Identify which cell holds the provided text, then report its (X, Y) central coordinate. 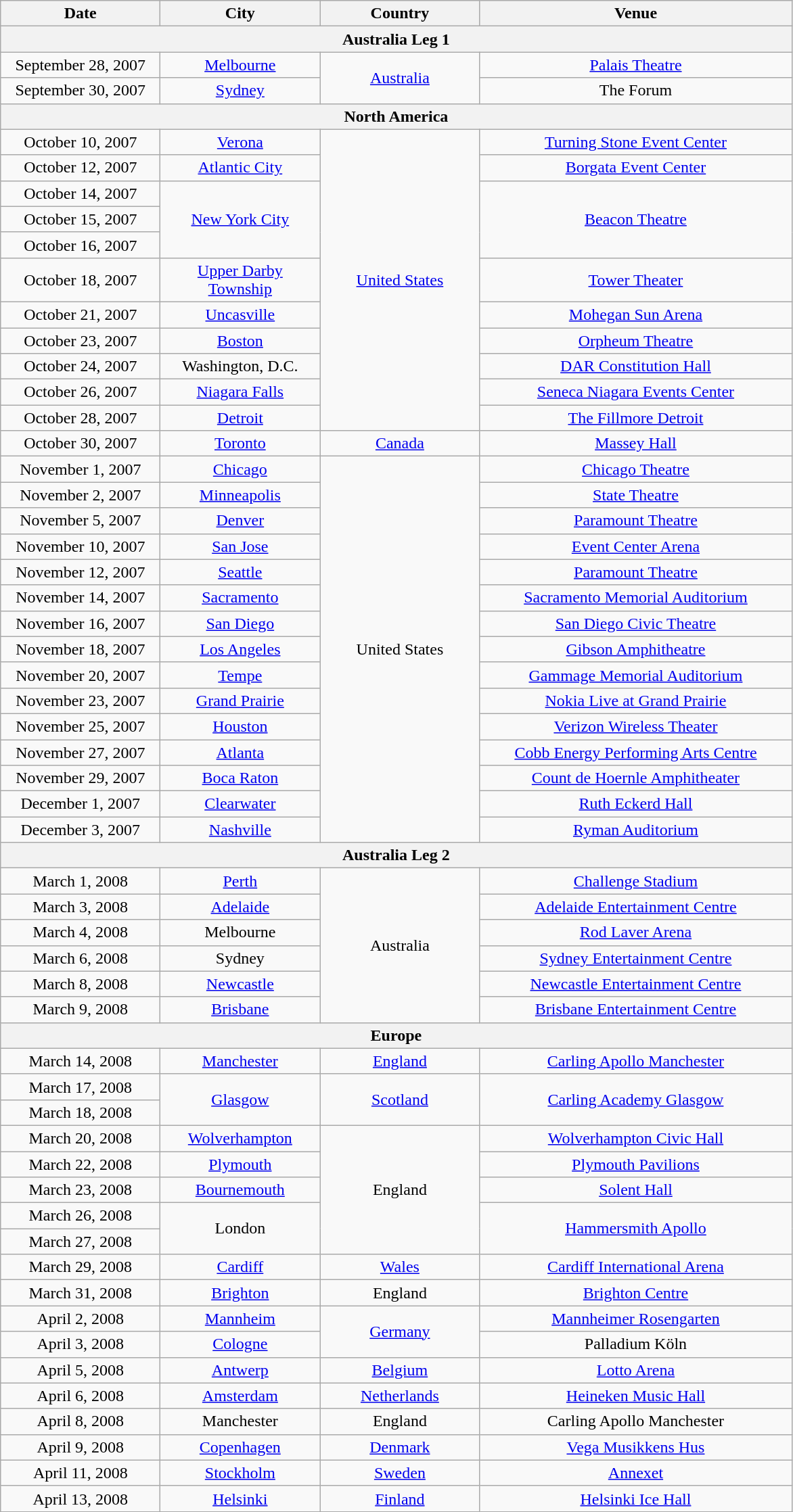
Atlantic City (240, 168)
Ryman Auditorium (636, 830)
Uncasville (240, 314)
September 28, 2007 (81, 65)
Mohegan Sun Arena (636, 314)
December 1, 2007 (81, 804)
Washington, D.C. (240, 367)
San Jose (240, 546)
April 11, 2008 (81, 1473)
April 8, 2008 (81, 1421)
Los Angeles (240, 649)
Sydney Entertainment Centre (636, 958)
March 22, 2008 (81, 1164)
Mannheim (240, 1319)
October 18, 2007 (81, 280)
Rod Laver Arena (636, 932)
Grand Prairie (240, 701)
Glasgow (240, 1100)
Newcastle Entertainment Centre (636, 984)
October 24, 2007 (81, 367)
Helsinki (240, 1498)
March 27, 2008 (81, 1242)
November 10, 2007 (81, 546)
Sacramento (240, 598)
April 9, 2008 (81, 1447)
October 10, 2007 (81, 142)
March 23, 2008 (81, 1190)
Lotto Arena (636, 1370)
Wales (400, 1267)
September 30, 2007 (81, 91)
March 3, 2008 (81, 907)
Nokia Live at Grand Prairie (636, 701)
Copenhagen (240, 1447)
April 13, 2008 (81, 1498)
Turning Stone Event Center (636, 142)
Annexet (636, 1473)
March 6, 2008 (81, 958)
Chicago Theatre (636, 469)
Verizon Wireless Theater (636, 726)
Tempe (240, 675)
Gammage Memorial Auditorium (636, 675)
March 9, 2008 (81, 1010)
Hammersmith Apollo (636, 1229)
Brighton (240, 1293)
Cologne (240, 1344)
North America (396, 116)
Houston (240, 726)
November 20, 2007 (81, 675)
Detroit (240, 418)
Brisbane (240, 1010)
Adelaide Entertainment Centre (636, 907)
Vega Musikkens Hus (636, 1447)
Belgium (400, 1370)
April 3, 2008 (81, 1344)
November 16, 2007 (81, 623)
Brisbane Entertainment Centre (636, 1010)
Event Center Arena (636, 546)
Atlanta (240, 753)
Denmark (400, 1447)
November 1, 2007 (81, 469)
Seattle (240, 572)
Perth (240, 881)
November 18, 2007 (81, 649)
Boston (240, 340)
November 12, 2007 (81, 572)
Bournemouth (240, 1190)
Australia Leg 1 (396, 39)
Plymouth (240, 1164)
Niagara Falls (240, 392)
October 23, 2007 (81, 340)
Venue (636, 14)
Cardiff (240, 1267)
October 30, 2007 (81, 444)
The Forum (636, 91)
March 18, 2008 (81, 1112)
March 8, 2008 (81, 984)
Wolverhampton (240, 1138)
Boca Raton (240, 778)
The Fillmore Detroit (636, 418)
Gibson Amphitheatre (636, 649)
Chicago (240, 469)
Country (400, 14)
Europe (396, 1035)
Germany (400, 1331)
March 29, 2008 (81, 1267)
Ruth Eckerd Hall (636, 804)
April 6, 2008 (81, 1396)
Carling Academy Glasgow (636, 1100)
Helsinki Ice Hall (636, 1498)
Sweden (400, 1473)
Australia Leg 2 (396, 855)
Count de Hoernle Amphitheater (636, 778)
March 17, 2008 (81, 1087)
Beacon Theatre (636, 219)
Amsterdam (240, 1396)
Challenge Stadium (636, 881)
Scotland (400, 1100)
October 12, 2007 (81, 168)
November 14, 2007 (81, 598)
November 25, 2007 (81, 726)
October 14, 2007 (81, 193)
Canada (400, 444)
November 27, 2007 (81, 753)
Cobb Energy Performing Arts Centre (636, 753)
Stockholm (240, 1473)
December 3, 2007 (81, 830)
Clearwater (240, 804)
Orpheum Theatre (636, 340)
San Diego (240, 623)
Tower Theater (636, 280)
April 2, 2008 (81, 1319)
October 16, 2007 (81, 245)
Solent Hall (636, 1190)
Nashville (240, 830)
March 1, 2008 (81, 881)
Verona (240, 142)
Minneapolis (240, 495)
London (240, 1229)
Borgata Event Center (636, 168)
November 29, 2007 (81, 778)
Massey Hall (636, 444)
March 31, 2008 (81, 1293)
November 2, 2007 (81, 495)
San Diego Civic Theatre (636, 623)
Antwerp (240, 1370)
Wolverhampton Civic Hall (636, 1138)
DAR Constitution Hall (636, 367)
October 15, 2007 (81, 219)
Palais Theatre (636, 65)
Finland (400, 1498)
Brighton Centre (636, 1293)
Heineken Music Hall (636, 1396)
Newcastle (240, 984)
April 5, 2008 (81, 1370)
Adelaide (240, 907)
Upper Darby Township (240, 280)
Plymouth Pavilions (636, 1164)
November 23, 2007 (81, 701)
Seneca Niagara Events Center (636, 392)
New York City (240, 219)
Cardiff International Arena (636, 1267)
November 5, 2007 (81, 521)
Palladium Köln (636, 1344)
October 26, 2007 (81, 392)
October 28, 2007 (81, 418)
March 26, 2008 (81, 1216)
Denver (240, 521)
City (240, 14)
March 14, 2008 (81, 1061)
Toronto (240, 444)
Date (81, 14)
State Theatre (636, 495)
October 21, 2007 (81, 314)
Netherlands (400, 1396)
Mannheimer Rosengarten (636, 1319)
Sacramento Memorial Auditorium (636, 598)
March 4, 2008 (81, 932)
March 20, 2008 (81, 1138)
